Scan for the cell matching the given text and deliver its [X, Y] coordinate at center. 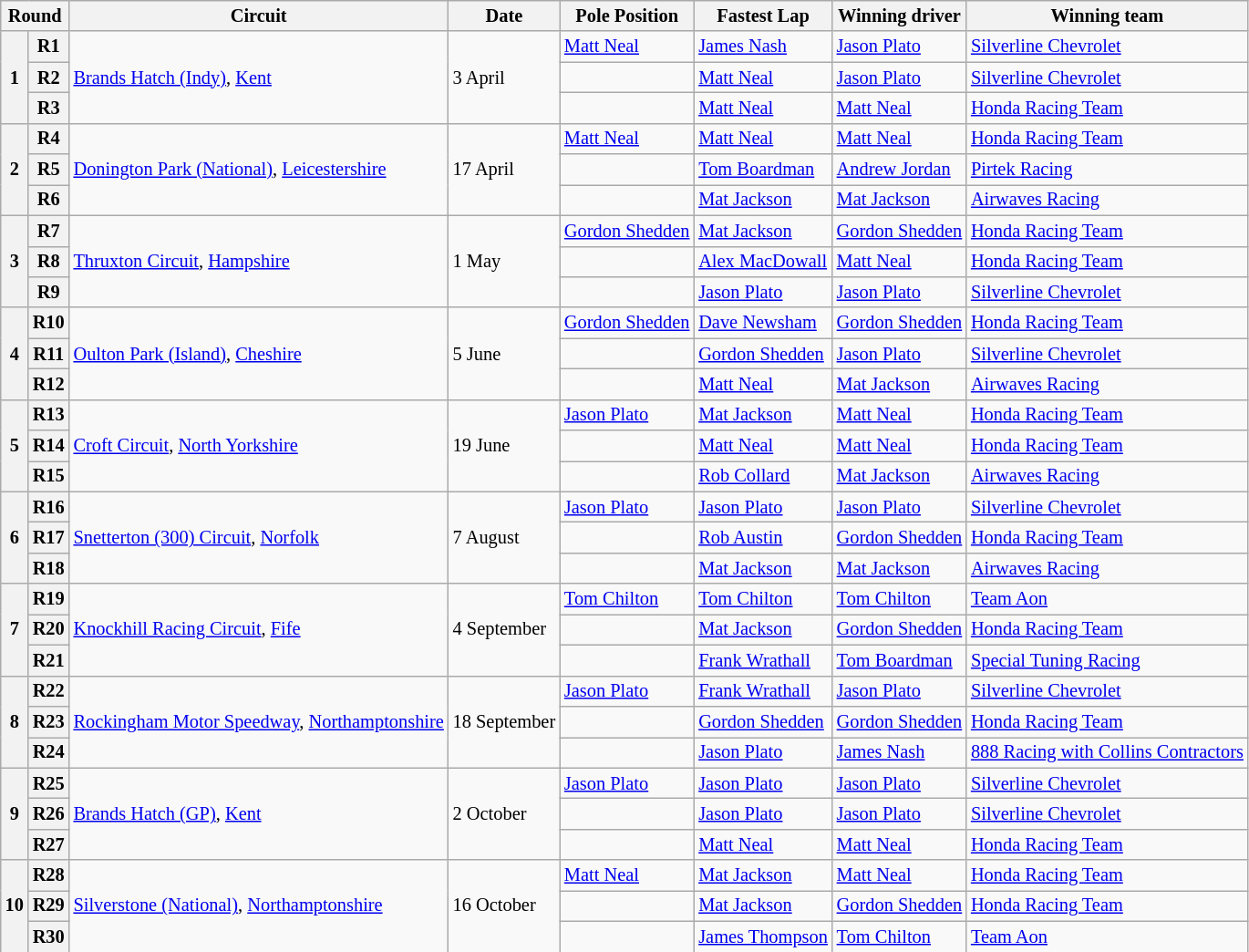
R10 [49, 323]
R20 [49, 629]
888 Racing with Collins Contractors [1107, 752]
2 October [504, 813]
R23 [49, 721]
R29 [49, 905]
1 May [504, 261]
R3 [49, 108]
16 October [504, 906]
Brands Hatch (GP), Kent [259, 813]
7 [15, 629]
Date [504, 16]
7 August [504, 538]
R5 [49, 170]
2 [15, 170]
Winning team [1107, 16]
R4 [49, 139]
Alex MacDowall [762, 262]
R1 [49, 47]
8 [15, 722]
R2 [49, 78]
R27 [49, 844]
Brands Hatch (Indy), Kent [259, 77]
Croft Circuit, North Yorkshire [259, 445]
Fastest Lap [762, 16]
19 June [504, 445]
R8 [49, 262]
1 [15, 77]
R11 [49, 354]
R28 [49, 875]
Pole Position [627, 16]
18 September [504, 722]
Thruxton Circuit, Hampshire [259, 261]
Andrew Jordan [899, 170]
Round [35, 16]
Silverstone (National), Northamptonshire [259, 906]
3 April [504, 77]
Dave Newsham [762, 323]
Winning driver [899, 16]
R21 [49, 660]
Circuit [259, 16]
10 [15, 906]
R16 [49, 507]
Donington Park (National), Leicestershire [259, 170]
R24 [49, 752]
R26 [49, 813]
3 [15, 261]
R9 [49, 292]
4 September [504, 629]
Snetterton (300) Circuit, Norfolk [259, 538]
Oulton Park (Island), Cheshire [259, 354]
Knockhill Racing Circuit, Fife [259, 629]
R22 [49, 691]
James Thompson [762, 936]
Rockingham Motor Speedway, Northamptonshire [259, 722]
R25 [49, 783]
R12 [49, 384]
6 [15, 538]
R13 [49, 415]
R19 [49, 599]
R6 [49, 200]
5 [15, 445]
R14 [49, 446]
R30 [49, 936]
4 [15, 354]
Rob Austin [762, 537]
R7 [49, 231]
R18 [49, 568]
R15 [49, 476]
9 [15, 813]
5 June [504, 354]
R17 [49, 537]
Rob Collard [762, 476]
17 April [504, 170]
Pirtek Racing [1107, 170]
Special Tuning Racing [1107, 660]
